Search for the cell housing the specified text and yield its [x, y] center coordinate. 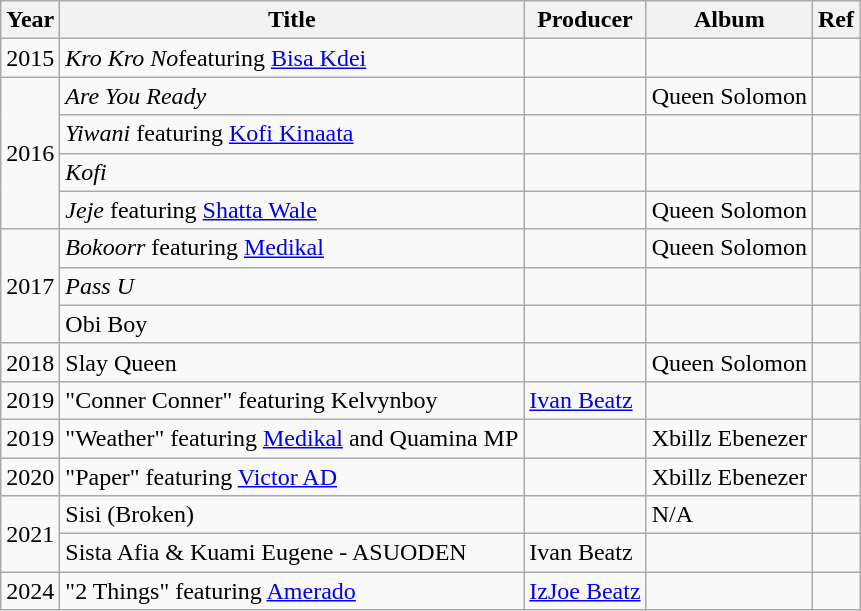
Kofi [292, 172]
Yiwani featuring Kofi Kinaata [292, 134]
2015 [30, 58]
"Conner Conner" featuring Kelvynboy [292, 400]
Sisi (Broken) [292, 515]
Kro Kro Nofeaturing Bisa Kdei [292, 58]
2018 [30, 362]
2016 [30, 153]
Sista Afia & Kuami Eugene - ASUODEN [292, 553]
2017 [30, 286]
Jeje featuring Shatta Wale [292, 210]
Slay Queen [292, 362]
Album [729, 20]
Pass U [292, 286]
Are You Ready [292, 96]
"Paper" featuring Victor AD [292, 477]
N/A [729, 515]
2024 [30, 591]
"2 Things" featuring Amerado [292, 591]
Ref [836, 20]
Bokoorr featuring Medikal [292, 248]
"Weather" featuring Medikal and Quamina MP [292, 438]
Year [30, 20]
Producer [585, 20]
Obi Boy [292, 324]
Title [292, 20]
2021 [30, 534]
2020 [30, 477]
IzJoe Beatz [585, 591]
